For the text-containing cell, return its midpoint in [x, y] coordinate format. 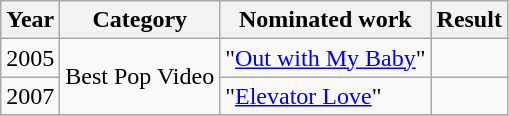
"Elevator Love" [326, 96]
Category [140, 20]
Year [30, 20]
Result [469, 20]
Best Pop Video [140, 77]
2007 [30, 96]
"Out with My Baby" [326, 58]
2005 [30, 58]
Nominated work [326, 20]
